Locate the cell with the specified text and output its [X, Y] center coordinate. 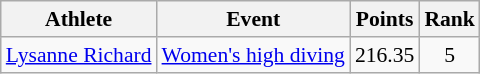
Points [384, 19]
5 [450, 55]
Event [254, 19]
Rank [450, 19]
Women's high diving [254, 55]
Lysanne Richard [79, 55]
216.35 [384, 55]
Athlete [79, 19]
